Return (x, y) of the center of cell containing provided text 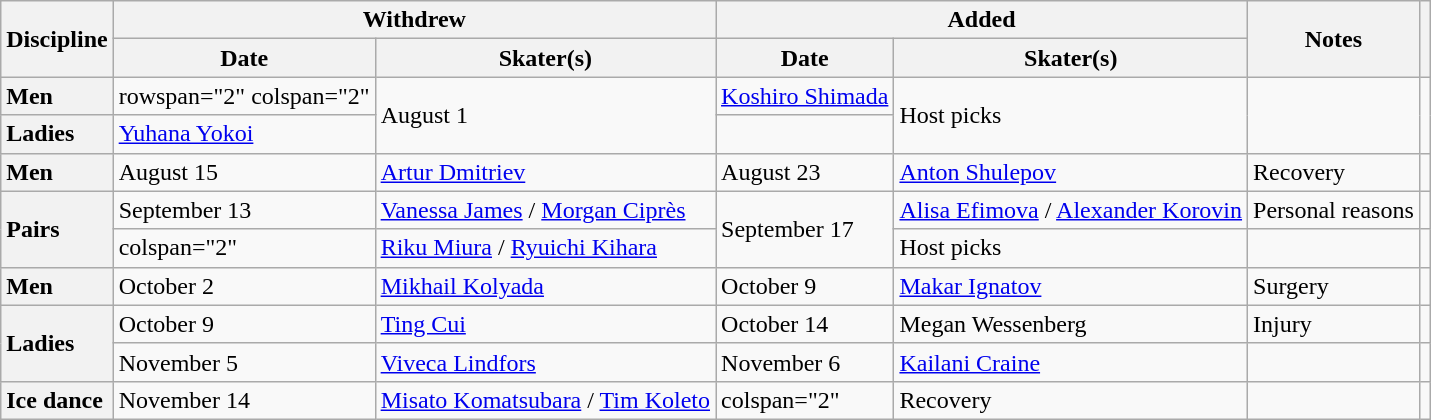
August 1 (545, 115)
September 13 (244, 210)
October 14 (805, 324)
October 2 (244, 286)
Added (982, 20)
Surgery (1334, 286)
Vanessa James / Morgan Ciprès (545, 210)
Megan Wessenberg (1071, 324)
Riku Miura / Ryuichi Kihara (545, 248)
Withdrew (414, 20)
August 23 (805, 172)
Misato Komatsubara / Tim Koleto (545, 400)
Alisa Efimova / Alexander Korovin (1071, 210)
Personal reasons (1334, 210)
Yuhana Yokoi (244, 134)
Kailani Craine (1071, 362)
rowspan="2" colspan="2" (244, 96)
Makar Ignatov (1071, 286)
Discipline (57, 39)
Notes (1334, 39)
Viveca Lindfors (545, 362)
Ice dance (57, 400)
November 5 (244, 362)
Anton Shulepov (1071, 172)
September 17 (805, 229)
Pairs (57, 229)
Ting Cui (545, 324)
Koshiro Shimada (805, 96)
Mikhail Kolyada (545, 286)
August 15 (244, 172)
Injury (1334, 324)
Artur Dmitriev (545, 172)
November 6 (805, 362)
November 14 (244, 400)
